Provide the (x, y) coordinate of the cell's center where the given text is located.  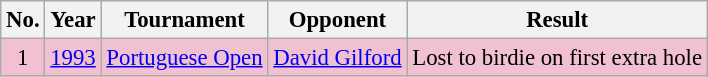
Opponent (338, 20)
Tournament (184, 20)
Lost to birdie on first extra hole (557, 58)
1 (23, 58)
Result (557, 20)
David Gilford (338, 58)
No. (23, 20)
Year (73, 20)
Portuguese Open (184, 58)
1993 (73, 58)
